Provide the (X, Y) coordinate of the cell's center where the given text is located.  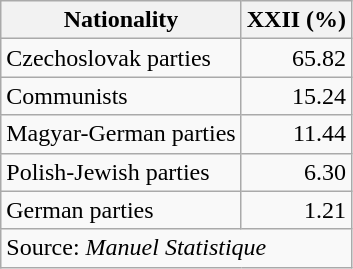
11.44 (296, 134)
1.21 (296, 210)
Czechoslovak parties (121, 58)
Source: Manuel Statistique (176, 248)
Magyar-German parties (121, 134)
15.24 (296, 96)
Communists (121, 96)
Polish-Jewish parties (121, 172)
German parties (121, 210)
65.82 (296, 58)
XXII (%) (296, 20)
Nationality (121, 20)
6.30 (296, 172)
